Output the [x, y] coordinate of the center of the cell containing the given text.  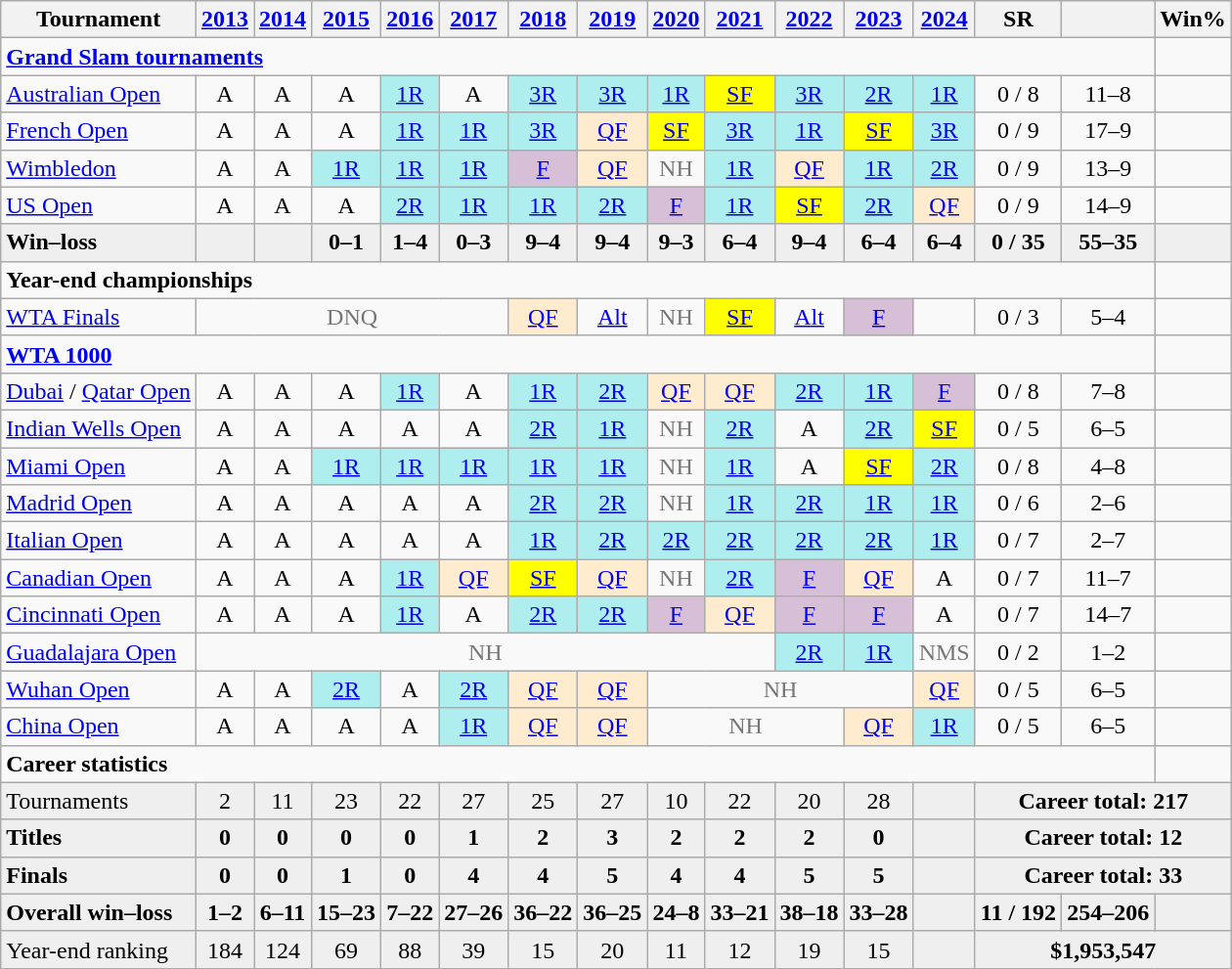
39 [473, 949]
27–26 [473, 912]
Overall win–loss [99, 912]
0 / 35 [1018, 242]
5–4 [1109, 317]
French Open [99, 131]
Australian Open [99, 94]
11 / 192 [1018, 912]
2–7 [1109, 541]
Madrid Open [99, 504]
6–11 [284, 912]
4–8 [1109, 466]
Year-end ranking [99, 949]
SR [1018, 20]
Career statistics [578, 764]
Wuhan Open [99, 689]
0 / 6 [1018, 504]
0–3 [473, 242]
DNQ [352, 317]
2022 [810, 20]
2019 [612, 20]
Miami Open [99, 466]
1–4 [411, 242]
Grand Slam tournaments [578, 57]
0 / 3 [1018, 317]
Career total: 217 [1103, 801]
2014 [284, 20]
25 [544, 801]
WTA Finals [99, 317]
2015 [346, 20]
2024 [945, 20]
69 [346, 949]
2018 [544, 20]
Canadian Open [99, 578]
124 [284, 949]
Indian Wells Open [99, 428]
33–28 [878, 912]
Guadalajara Open [99, 652]
17–9 [1109, 131]
2023 [878, 20]
184 [225, 949]
10 [677, 801]
14–9 [1109, 205]
24–8 [677, 912]
2021 [739, 20]
Tournaments [99, 801]
Wimbledon [99, 168]
0 / 2 [1018, 652]
11–7 [1109, 578]
14–7 [1109, 615]
36–25 [612, 912]
US Open [99, 205]
28 [878, 801]
Year-end championships [578, 280]
38–18 [810, 912]
13–9 [1109, 168]
12 [739, 949]
7–22 [411, 912]
11–8 [1109, 94]
Finals [99, 875]
Win–loss [99, 242]
NMS [945, 652]
Career total: 33 [1103, 875]
Career total: 12 [1103, 838]
2017 [473, 20]
15–23 [346, 912]
2013 [225, 20]
Win% [1193, 20]
Italian Open [99, 541]
2016 [411, 20]
2–6 [1109, 504]
Tournament [99, 20]
0–1 [346, 242]
2020 [677, 20]
$1,953,547 [1103, 949]
Cincinnati Open [99, 615]
9–3 [677, 242]
3 [612, 838]
Titles [99, 838]
33–21 [739, 912]
Dubai / Qatar Open [99, 391]
88 [411, 949]
23 [346, 801]
7–8 [1109, 391]
WTA 1000 [578, 354]
55–35 [1109, 242]
254–206 [1109, 912]
36–22 [544, 912]
China Open [99, 727]
19 [810, 949]
